Identify which cell holds the provided text, then report its [X, Y] central coordinate. 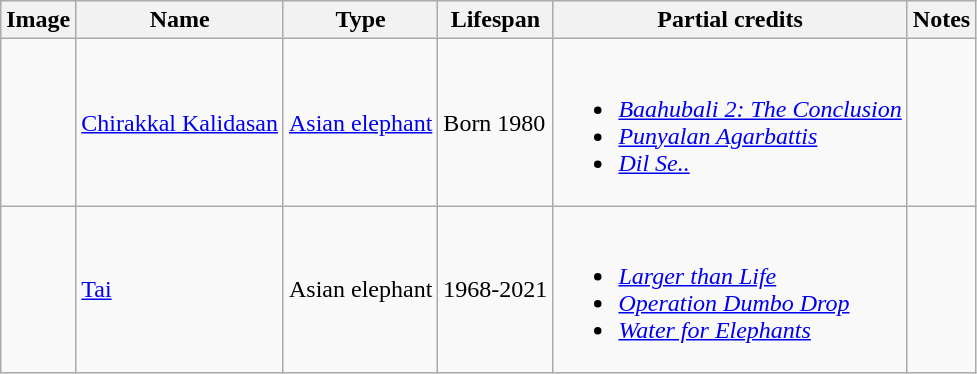
Partial credits [730, 20]
Notes [941, 20]
Larger than LifeOperation Dumbo DropWater for Elephants [730, 290]
Lifespan [496, 20]
Chirakkal Kalidasan [180, 122]
1968-2021 [496, 290]
Tai [180, 290]
Image [38, 20]
Baahubali 2: The ConclusionPunyalan AgarbattisDil Se.. [730, 122]
Type [360, 20]
Name [180, 20]
Born 1980 [496, 122]
